Identify which cell holds the provided text, then report its (X, Y) central coordinate. 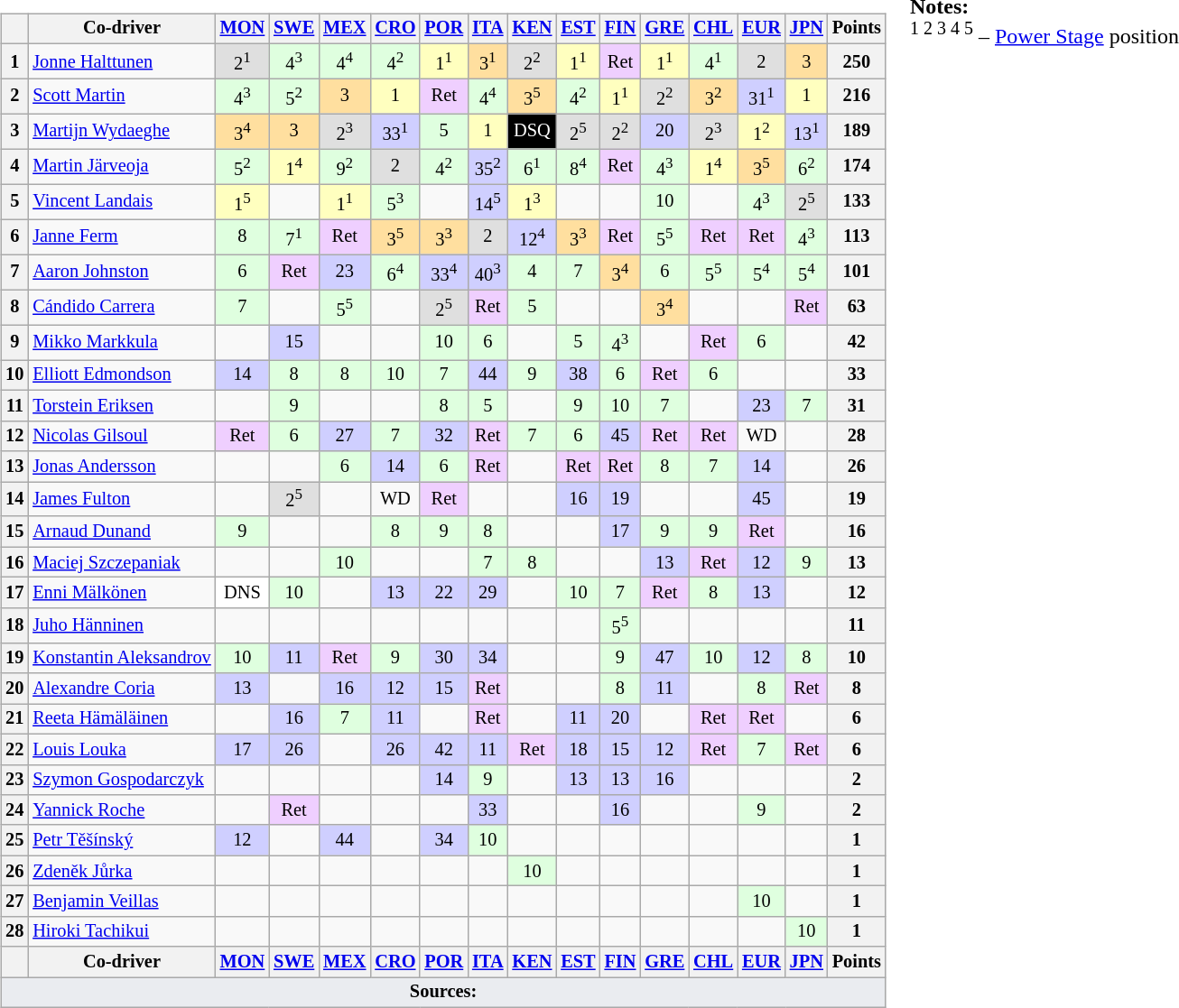
Petr Těšínský (121, 840)
Szymon Gospodarczyk (121, 780)
38 (578, 375)
Mikko Markkula (121, 343)
61 (532, 166)
Jonas Andersson (121, 467)
62 (807, 166)
64 (395, 273)
DSQ (532, 132)
Arnaud Dunand (121, 532)
Benjamin Veillas (121, 902)
145 (487, 202)
63 (857, 307)
Louis Louka (121, 749)
131 (807, 132)
Scott Martin (121, 96)
189 (857, 132)
Cándido Carrera (121, 307)
Juho Hänninen (121, 624)
Vincent Landais (121, 202)
Janne Ferm (121, 236)
334 (444, 273)
Sources: (443, 993)
Zdeněk Jůrka (121, 871)
Maciej Szczepaniak (121, 562)
Torstein Eriksen (121, 406)
84 (578, 166)
24 (14, 810)
Enni Mälkönen (121, 593)
Martin Järveoja (121, 166)
30 (444, 658)
352 (487, 166)
Martijn Wydaeghe (121, 132)
Hiroki Tachikui (121, 931)
Yannick Roche (121, 810)
Aaron Johnston (121, 273)
James Fulton (121, 500)
124 (532, 236)
216 (857, 96)
DNS (243, 593)
101 (857, 273)
41 (713, 61)
403 (487, 273)
133 (857, 202)
71 (294, 236)
113 (857, 236)
Alexandre Coria (121, 689)
Nicolas Gilsoul (121, 436)
331 (395, 132)
Reeta Hämäläinen (121, 719)
Jonne Halttunen (121, 61)
92 (345, 166)
47 (664, 658)
174 (857, 166)
29 (487, 593)
250 (857, 61)
Elliott Edmondson (121, 375)
311 (762, 96)
53 (395, 202)
Konstantin Aleksandrov (121, 658)
